Output the (X, Y) coordinate of the center of the cell containing the given text.  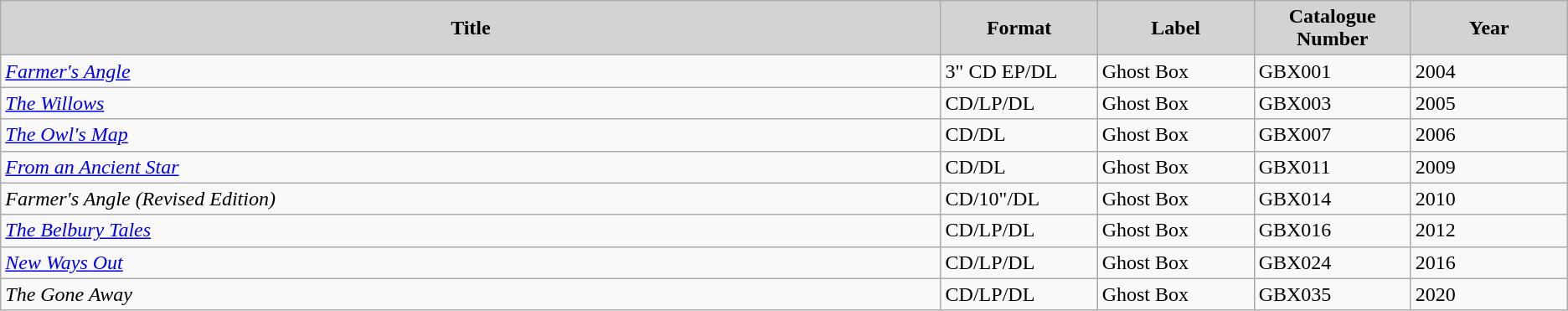
GBX007 (1332, 135)
Format (1019, 29)
Label (1176, 29)
Farmer's Angle (Revised Edition) (471, 199)
2020 (1489, 294)
2006 (1489, 135)
GBX016 (1332, 231)
2005 (1489, 103)
New Ways Out (471, 262)
The Gone Away (471, 294)
The Owl's Map (471, 135)
From an Ancient Star (471, 167)
2009 (1489, 167)
The Willows (471, 103)
Farmer's Angle (471, 71)
CD/10"/DL (1019, 199)
GBX035 (1332, 294)
GBX014 (1332, 199)
GBX011 (1332, 167)
Title (471, 29)
GBX024 (1332, 262)
GBX001 (1332, 71)
2012 (1489, 231)
GBX003 (1332, 103)
The Belbury Tales (471, 231)
Catalogue Number (1332, 29)
3" CD EP/DL (1019, 71)
2010 (1489, 199)
Year (1489, 29)
2016 (1489, 262)
2004 (1489, 71)
